Determine the [x, y] coordinate at the center of the cell enclosing the given text.  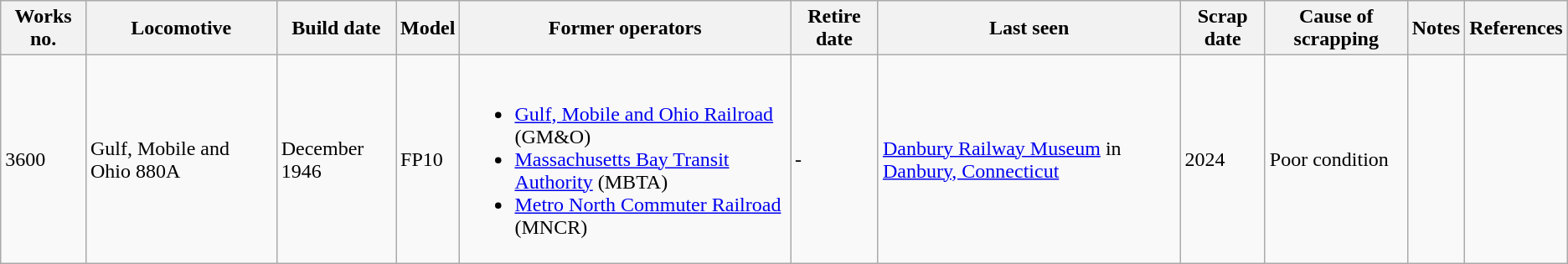
- [834, 159]
Last seen [1029, 28]
Gulf, Mobile and Ohio 880A [181, 159]
2024 [1223, 159]
Build date [336, 28]
Danbury Railway Museum in Danbury, Connecticut [1029, 159]
Former operators [625, 28]
References [1516, 28]
December 1946 [336, 159]
Notes [1436, 28]
Scrap date [1223, 28]
3600 [44, 159]
Retire date [834, 28]
Cause of scrapping [1336, 28]
Works no. [44, 28]
Gulf, Mobile and Ohio Railroad (GM&O)Massachusetts Bay Transit Authority (MBTA)Metro North Commuter Railroad (MNCR) [625, 159]
Poor condition [1336, 159]
FP10 [428, 159]
Model [428, 28]
Locomotive [181, 28]
